For the text-containing cell, return its midpoint in [x, y] coordinate format. 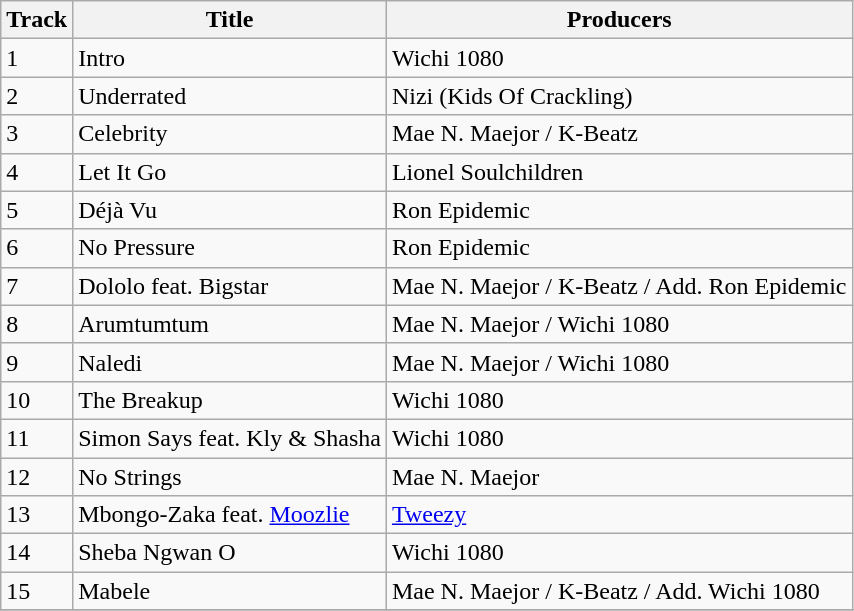
10 [37, 400]
13 [37, 515]
No Pressure [230, 248]
Arumtumtum [230, 324]
Intro [230, 58]
Track [37, 20]
No Strings [230, 477]
Mae N. Maejor [619, 477]
14 [37, 553]
1 [37, 58]
Déjà Vu [230, 210]
Producers [619, 20]
Sheba Ngwan O [230, 553]
Title [230, 20]
Simon Says feat. Kly & Shasha [230, 438]
3 [37, 134]
Let It Go [230, 172]
9 [37, 362]
Naledi [230, 362]
Lionel Soulchildren [619, 172]
Celebrity [230, 134]
11 [37, 438]
Tweezy [619, 515]
Dololo feat. Bigstar [230, 286]
Mabele [230, 591]
Mae N. Maejor / K-Beatz / Add. Ron Epidemic [619, 286]
6 [37, 248]
7 [37, 286]
Nizi (Kids Of Crackling) [619, 96]
12 [37, 477]
4 [37, 172]
Mae N. Maejor / K-Beatz / Add. Wichi 1080 [619, 591]
8 [37, 324]
Mbongo-Zaka feat. Moozlie [230, 515]
15 [37, 591]
Mae N. Maejor / K-Beatz [619, 134]
5 [37, 210]
The Breakup [230, 400]
2 [37, 96]
Underrated [230, 96]
